Find where the given text appears and provide that cell's center as (x, y) coordinate. 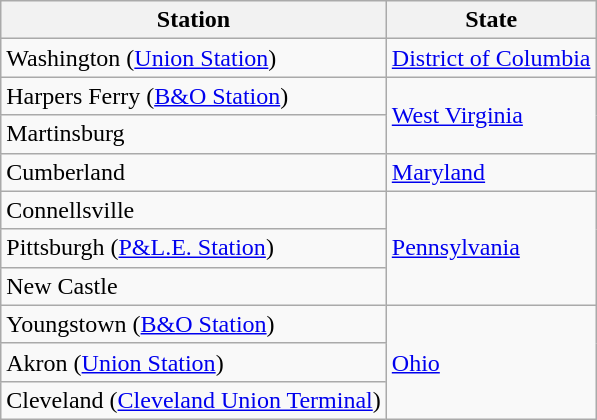
Ohio (491, 362)
New Castle (194, 286)
Martinsburg (194, 134)
Harpers Ferry (B&O Station) (194, 96)
West Virginia (491, 115)
Pennsylvania (491, 248)
Youngstown (B&O Station) (194, 324)
Pittsburgh (P&L.E. Station) (194, 248)
Cumberland (194, 172)
Connellsville (194, 210)
State (491, 20)
Washington (Union Station) (194, 58)
Cleveland (Cleveland Union Terminal) (194, 400)
Station (194, 20)
District of Columbia (491, 58)
Maryland (491, 172)
Akron (Union Station) (194, 362)
